Determine the (x, y) coordinate at the center of the cell enclosing the given text.  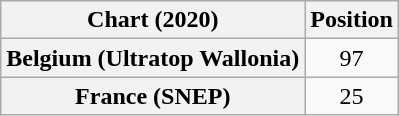
Position (352, 20)
25 (352, 96)
Chart (2020) (153, 20)
France (SNEP) (153, 96)
97 (352, 58)
Belgium (Ultratop Wallonia) (153, 58)
